Determine the [X, Y] coordinate at the center of the cell enclosing the given text.  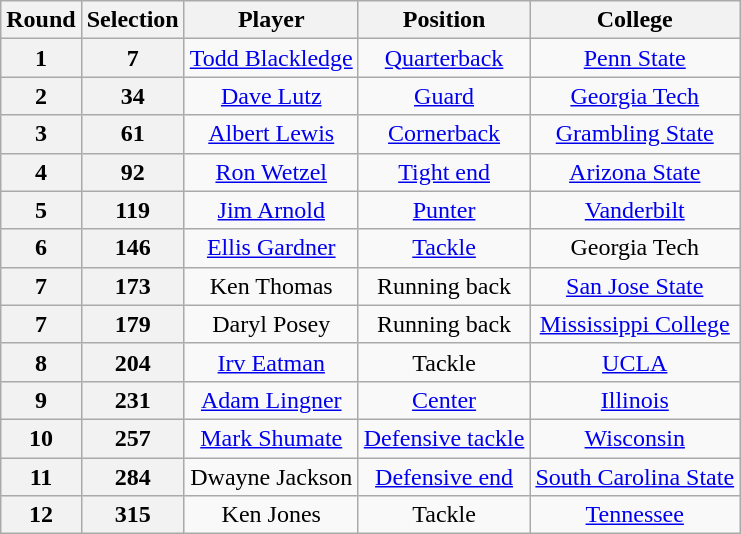
4 [41, 172]
146 [132, 248]
Penn State [635, 58]
South Carolina State [635, 477]
6 [41, 248]
San Jose State [635, 286]
Albert Lewis [271, 134]
257 [132, 438]
Guard [444, 96]
9 [41, 400]
Ellis Gardner [271, 248]
Punter [444, 210]
119 [132, 210]
Defensive tackle [444, 438]
Position [444, 20]
34 [132, 96]
Vanderbilt [635, 210]
8 [41, 362]
3 [41, 134]
173 [132, 286]
Jim Arnold [271, 210]
Tight end [444, 172]
Irv Eatman [271, 362]
Cornerback [444, 134]
5 [41, 210]
Center [444, 400]
11 [41, 477]
Adam Lingner [271, 400]
Defensive end [444, 477]
Wisconsin [635, 438]
Player [271, 20]
Ken Thomas [271, 286]
284 [132, 477]
Illinois [635, 400]
College [635, 20]
92 [132, 172]
Mississippi College [635, 324]
UCLA [635, 362]
2 [41, 96]
Dave Lutz [271, 96]
61 [132, 134]
204 [132, 362]
12 [41, 515]
315 [132, 515]
Mark Shumate [271, 438]
Todd Blackledge [271, 58]
179 [132, 324]
Tennessee [635, 515]
1 [41, 58]
231 [132, 400]
Grambling State [635, 134]
Arizona State [635, 172]
Ken Jones [271, 515]
Round [41, 20]
Ron Wetzel [271, 172]
Dwayne Jackson [271, 477]
Daryl Posey [271, 324]
Quarterback [444, 58]
Selection [132, 20]
10 [41, 438]
